Scan for the cell matching the given text and deliver its [X, Y] coordinate at center. 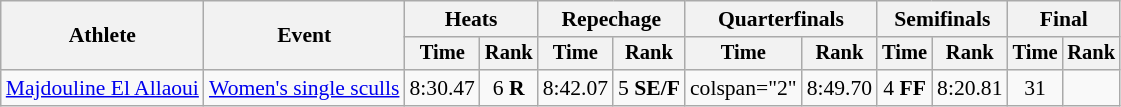
31 [1036, 88]
Semifinals [942, 19]
Quarterfinals [781, 19]
Athlete [102, 36]
8:30.47 [442, 88]
Women's single sculls [304, 88]
8:42.07 [576, 88]
Repechage [612, 19]
Heats [470, 19]
5 SE/F [649, 88]
8:49.70 [840, 88]
4 FF [904, 88]
6 R [509, 88]
Event [304, 36]
8:20.81 [970, 88]
colspan="2" [744, 88]
Majdouline El Allaoui [102, 88]
Final [1064, 19]
